From the cell containing the given text, extract its center point as [x, y] coordinate. 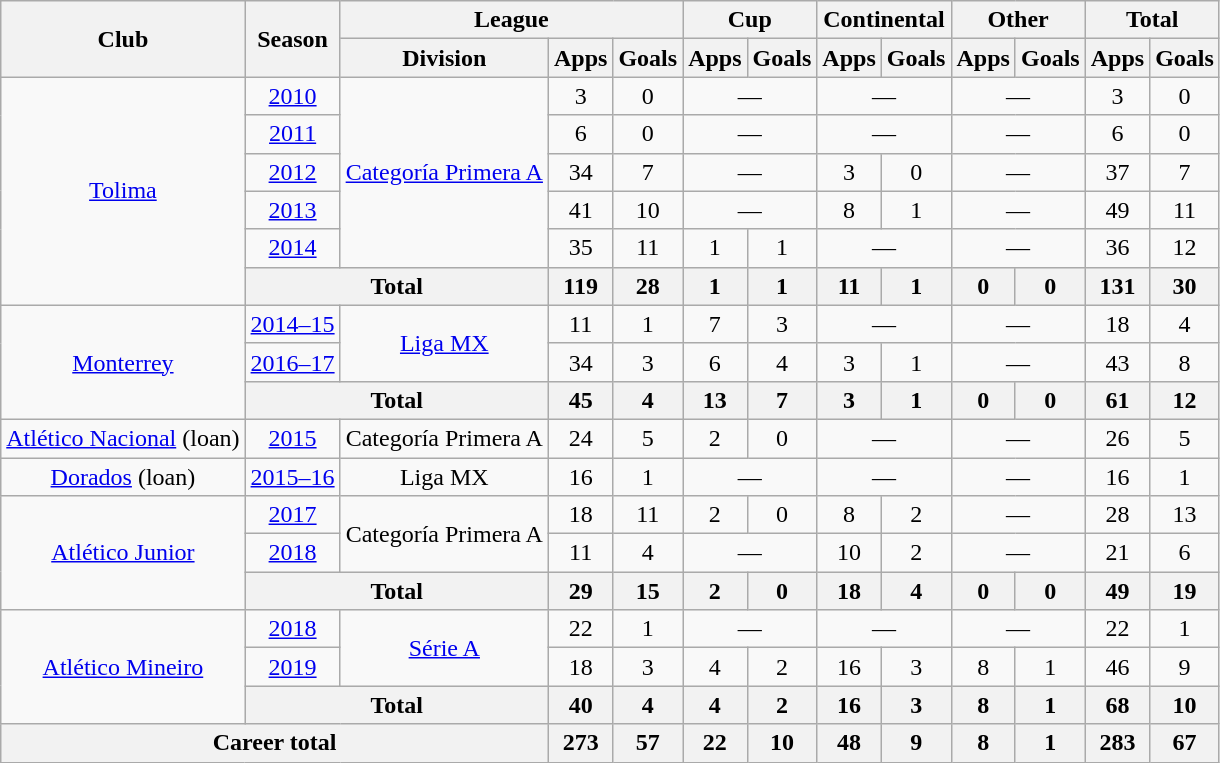
Division [444, 58]
40 [580, 705]
57 [648, 743]
36 [1117, 248]
29 [580, 591]
2010 [292, 96]
Série A [444, 648]
2012 [292, 172]
Monterrey [123, 362]
Dorados (loan) [123, 477]
37 [1117, 172]
Atlético Nacional (loan) [123, 438]
43 [1117, 362]
Other [1018, 20]
2015 [292, 438]
24 [580, 438]
30 [1185, 286]
2014–15 [292, 324]
283 [1117, 743]
2017 [292, 515]
35 [580, 248]
Club [123, 39]
2013 [292, 210]
19 [1185, 591]
131 [1117, 286]
Cup [750, 20]
Atlético Junior [123, 553]
Continental [884, 20]
46 [1117, 667]
2011 [292, 134]
2016–17 [292, 362]
119 [580, 286]
41 [580, 210]
League [512, 20]
48 [849, 743]
2019 [292, 667]
Atlético Mineiro [123, 667]
21 [1117, 553]
67 [1185, 743]
2015–16 [292, 477]
26 [1117, 438]
Career total [275, 743]
15 [648, 591]
Season [292, 39]
Tolima [123, 191]
2014 [292, 248]
273 [580, 743]
68 [1117, 705]
45 [580, 400]
61 [1117, 400]
